Locate the cell with the specified text and output its [X, Y] center coordinate. 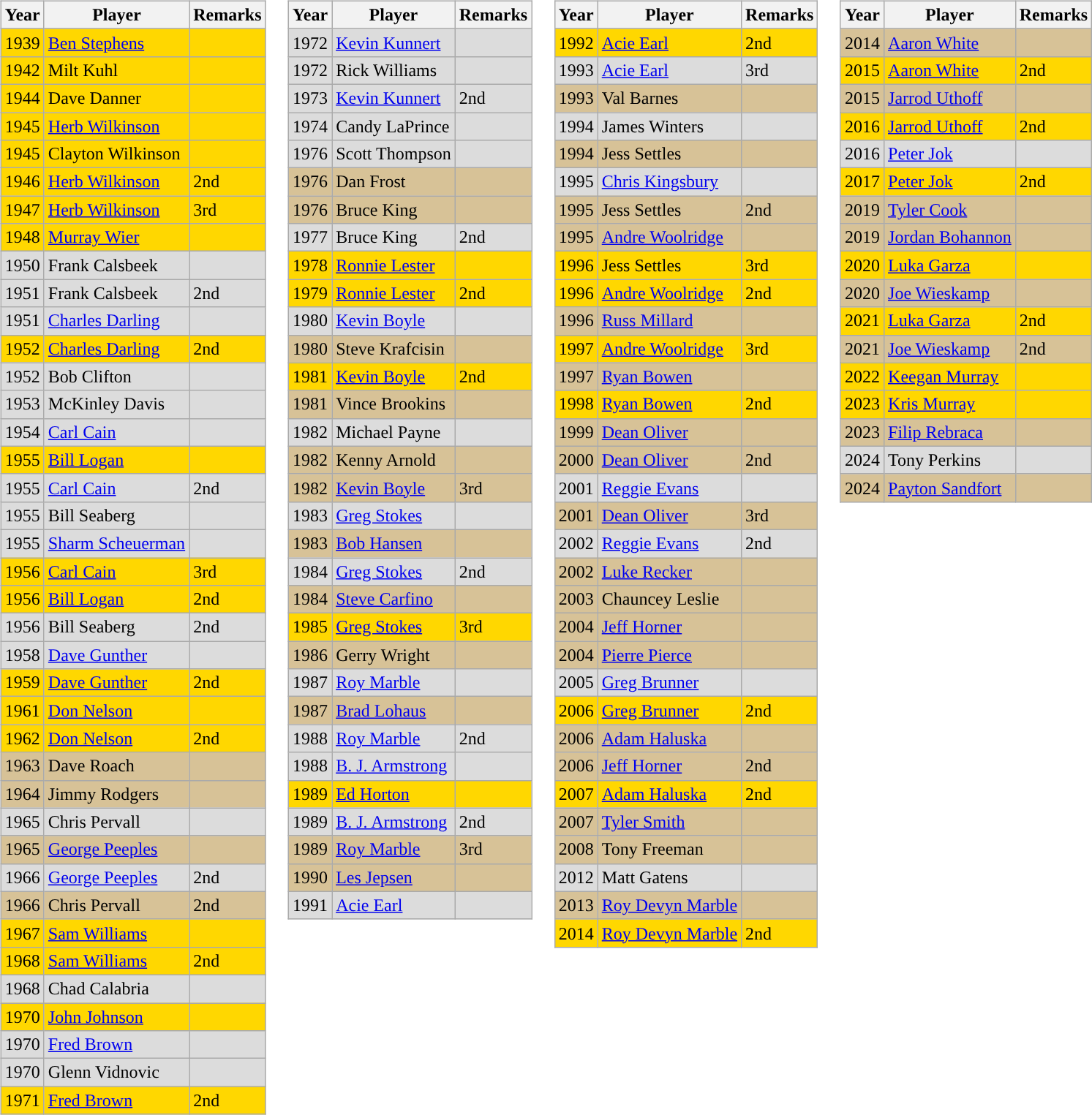
1963 [22, 766]
1998 [576, 404]
1992 [576, 42]
2008 [576, 850]
Les Jepsen [394, 877]
2022 [862, 377]
Murray Wier [116, 238]
2000 [576, 460]
1954 [22, 432]
Kris Murray [950, 404]
Michael Payne [394, 432]
Chauncey Leslie [669, 600]
Dave Roach [116, 766]
Vince Brookins [394, 404]
Val Barnes [669, 98]
1971 [22, 1100]
Kenny Arnold [394, 460]
Luke Recker [669, 571]
2005 [576, 683]
James Winters [669, 126]
Pierre Pierce [669, 655]
2013 [576, 905]
1985 [310, 627]
Bob Clifton [116, 377]
1979 [310, 293]
Payton Sandfort [950, 488]
1986 [310, 655]
1999 [576, 432]
1974 [310, 126]
1973 [310, 98]
1967 [22, 933]
1944 [22, 98]
Russ Millard [669, 321]
Filip Rebraca [950, 432]
Matt Gatens [669, 877]
Jordan Bohannon [950, 238]
Jimmy Rodgers [116, 794]
Candy LaPrince [394, 126]
Tony Perkins [950, 460]
1939 [22, 42]
Dan Frost [394, 182]
John Johnson [116, 1017]
Gerry Wright [394, 655]
Glenn Vidnovic [116, 1073]
Tony Freeman [669, 850]
1991 [310, 905]
Bob Hansen [394, 543]
2012 [576, 877]
Sharm Scheuerman [116, 543]
1990 [310, 877]
Steve Krafcisin [394, 349]
1961 [22, 711]
Tyler Smith [669, 822]
Chad Calabria [116, 989]
Brad Lohaus [394, 711]
McKinley Davis [116, 404]
2003 [576, 600]
Tyler Cook [950, 210]
2017 [862, 182]
1953 [22, 404]
1942 [22, 70]
Chris Kingsbury [669, 182]
1947 [22, 210]
Clayton Wilkinson [116, 154]
Steve Carfino [394, 600]
1946 [22, 182]
Dave Danner [116, 98]
Ed Horton [394, 794]
Keegan Murray [950, 377]
Rick Williams [394, 70]
1958 [22, 655]
1950 [22, 265]
1962 [22, 738]
Ben Stephens [116, 42]
1964 [22, 794]
1959 [22, 683]
1948 [22, 238]
Milt Kuhl [116, 70]
1978 [310, 265]
Scott Thompson [394, 154]
1977 [310, 238]
